Output the [X, Y] coordinate of the center of the cell containing the given text.  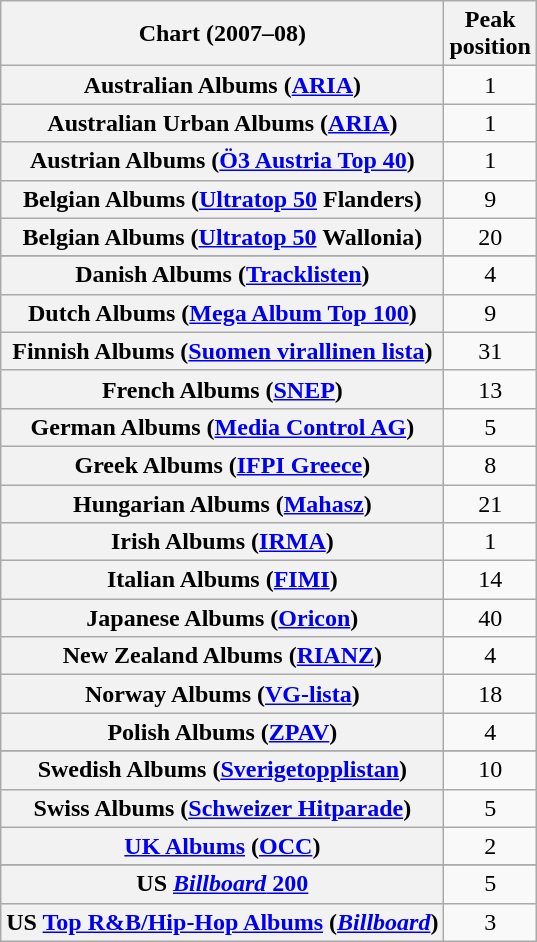
10 [490, 770]
Italian Albums (FIMI) [222, 580]
US Top R&B/Hip-Hop Albums (Billboard) [222, 922]
UK Albums (OCC) [222, 846]
Australian Urban Albums (ARIA) [222, 123]
40 [490, 618]
13 [490, 389]
Chart (2007–08) [222, 34]
Dutch Albums (Mega Album Top 100) [222, 313]
Greek Albums (IFPI Greece) [222, 465]
Danish Albums (Tracklisten) [222, 275]
French Albums (SNEP) [222, 389]
8 [490, 465]
18 [490, 694]
2 [490, 846]
Japanese Albums (Oricon) [222, 618]
3 [490, 922]
Belgian Albums (Ultratop 50 Wallonia) [222, 237]
21 [490, 503]
Irish Albums (IRMA) [222, 542]
Austrian Albums (Ö3 Austria Top 40) [222, 161]
Polish Albums (ZPAV) [222, 732]
German Albums (Media Control AG) [222, 427]
Finnish Albums (Suomen virallinen lista) [222, 351]
Peakposition [490, 34]
14 [490, 580]
31 [490, 351]
Swedish Albums (Sverigetopplistan) [222, 770]
20 [490, 237]
Norway Albums (VG-lista) [222, 694]
Hungarian Albums (Mahasz) [222, 503]
New Zealand Albums (RIANZ) [222, 656]
Swiss Albums (Schweizer Hitparade) [222, 808]
US Billboard 200 [222, 884]
Australian Albums (ARIA) [222, 85]
Belgian Albums (Ultratop 50 Flanders) [222, 199]
